For the text-containing cell, return its midpoint in (x, y) coordinate format. 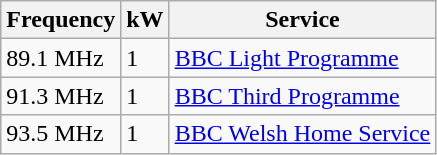
Service (302, 20)
BBC Welsh Home Service (302, 134)
89.1 MHz (61, 58)
BBC Third Programme (302, 96)
91.3 MHz (61, 96)
93.5 MHz (61, 134)
kW (145, 20)
Frequency (61, 20)
BBC Light Programme (302, 58)
